Provide the (X, Y) coordinate of the cell's center where the given text is located.  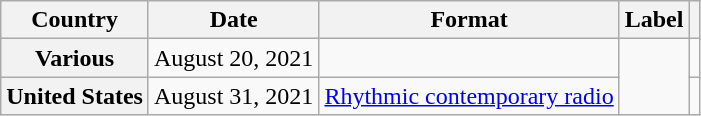
Various (75, 58)
Date (233, 20)
Format (469, 20)
August 20, 2021 (233, 58)
August 31, 2021 (233, 96)
Label (654, 20)
United States (75, 96)
Country (75, 20)
Rhythmic contemporary radio (469, 96)
